Return the [x, y] coordinate for the center point of the cell that contains the specified text.  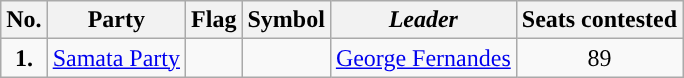
Leader [423, 20]
Party [116, 20]
Samata Party [116, 58]
89 [599, 58]
No. [24, 20]
Symbol [286, 20]
Flag [214, 20]
1. [24, 58]
George Fernandes [423, 58]
Seats contested [599, 20]
